Locate the cell with the specified text and output its [x, y] center coordinate. 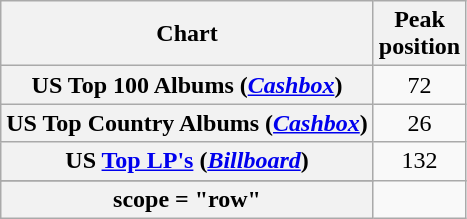
US Top LP's (Billboard) [188, 161]
132 [419, 161]
72 [419, 85]
US Top Country Albums (Cashbox) [188, 123]
26 [419, 123]
US Top 100 Albums (Cashbox) [188, 85]
Peakposition [419, 34]
Chart [188, 34]
scope = "row" [188, 199]
